Extract the [X, Y] coordinate from the center of the cell holding the provided text.  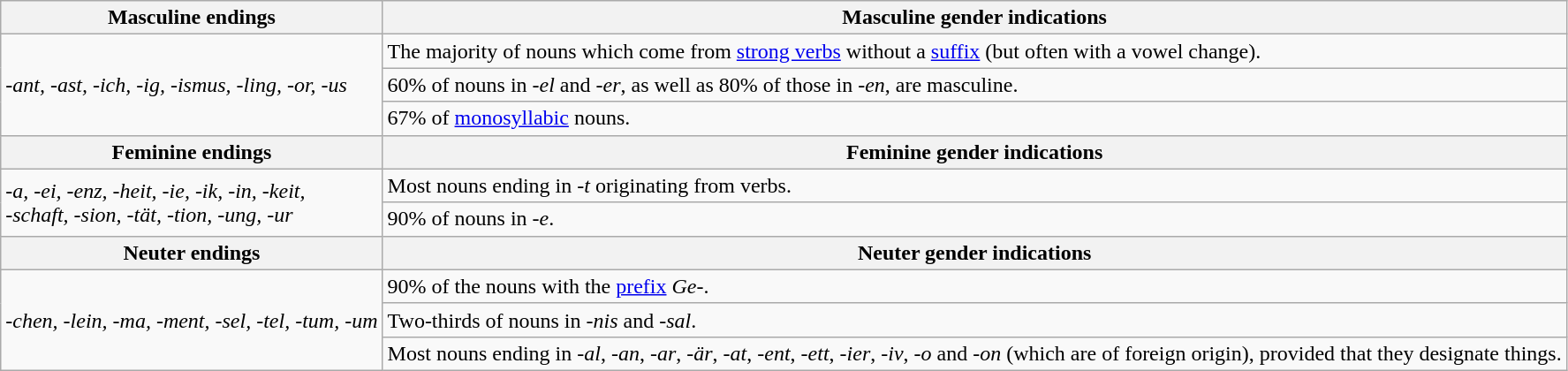
Most nouns ending in -t originating from verbs. [974, 185]
90% of the nouns with the prefix Ge-. [974, 286]
Feminine gender indications [974, 152]
Masculine endings [192, 18]
-chen, -lein, -ma, -ment, -sel, -tel, -tum, -um [192, 320]
67% of monosyllabic nouns. [974, 118]
The majority of nouns which come from strong verbs without a suffix (but often with a vowel change). [974, 51]
90% of nouns in -e. [974, 219]
-a, -ei, -enz, -heit, -ie, -ik, -in, -keit,-schaft, -sion, -tät, -tion, -ung, -ur [192, 202]
Most nouns ending in -al, -an, -ar, -är, -at, -ent, -ett, -ier, -iv, -o and -on (which are of foreign origin), provided that they designate things. [974, 353]
Neuter gender indications [974, 253]
Masculine gender indications [974, 18]
-ant, -ast, -ich, -ig, -ismus, -ling, -or, -us [192, 85]
Feminine endings [192, 152]
Two-thirds of nouns in -nis and -sal. [974, 320]
Neuter endings [192, 253]
60% of nouns in -el and -er, as well as 80% of those in -en, are masculine. [974, 85]
